Scan for the cell matching the given text and deliver its (x, y) coordinate at center. 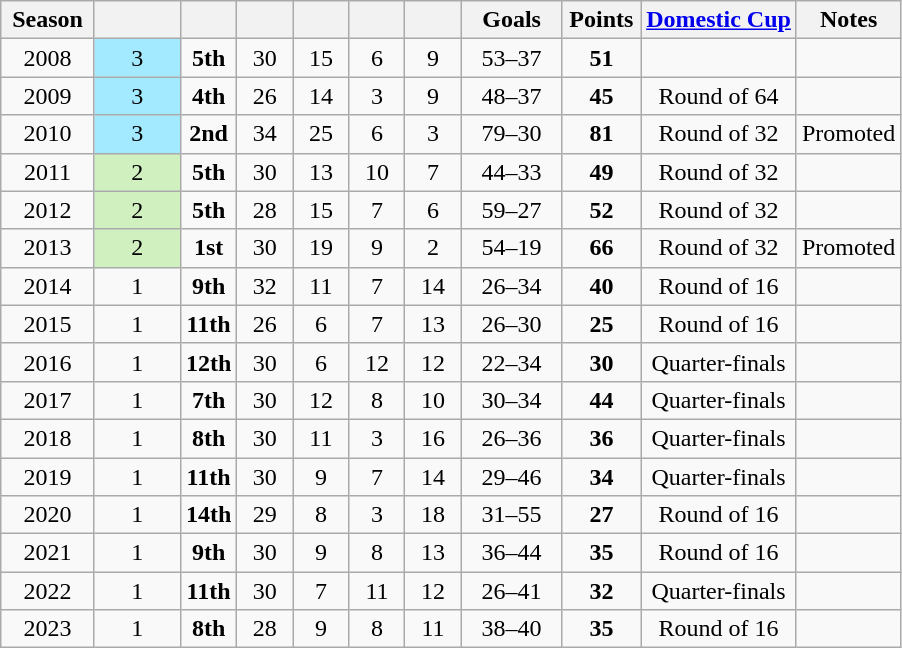
59–27 (512, 210)
Notes (848, 20)
81 (602, 134)
26–30 (512, 324)
2015 (48, 324)
45 (602, 96)
Round of 64 (719, 96)
31–55 (512, 515)
51 (602, 58)
19 (321, 248)
1st (208, 248)
30–34 (512, 400)
27 (602, 515)
4th (208, 96)
49 (602, 172)
29–46 (512, 477)
2013 (48, 248)
2022 (48, 591)
2021 (48, 553)
36 (602, 438)
29 (265, 515)
Goals (512, 20)
53–37 (512, 58)
38–40 (512, 629)
26–36 (512, 438)
2017 (48, 400)
54–19 (512, 248)
2011 (48, 172)
Domestic Cup (719, 20)
2012 (48, 210)
2016 (48, 362)
22–34 (512, 362)
2020 (48, 515)
44 (602, 400)
Points (602, 20)
26–34 (512, 286)
36–44 (512, 553)
14th (208, 515)
52 (602, 210)
79–30 (512, 134)
48–37 (512, 96)
2010 (48, 134)
Season (48, 20)
40 (602, 286)
2023 (48, 629)
16 (433, 438)
44–33 (512, 172)
66 (602, 248)
18 (433, 515)
7th (208, 400)
2009 (48, 96)
2014 (48, 286)
12th (208, 362)
2019 (48, 477)
2008 (48, 58)
2nd (208, 134)
2018 (48, 438)
26–41 (512, 591)
